Determine the [X, Y] coordinate at the center of the cell enclosing the given text.  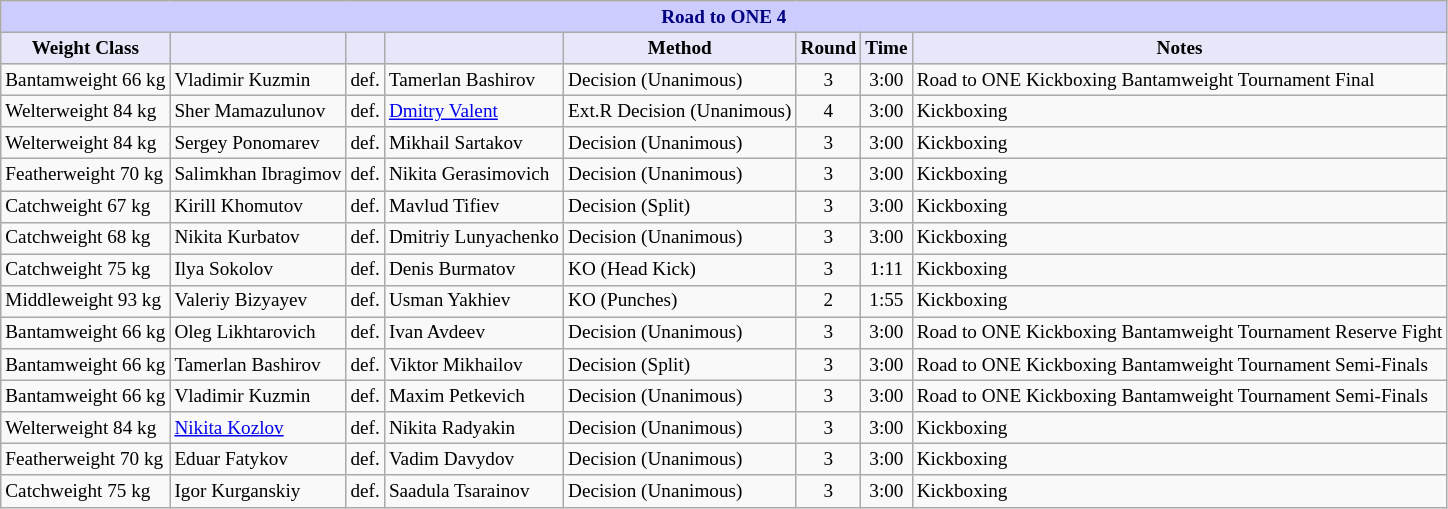
KO (Head Kick) [680, 270]
1:55 [886, 301]
Mikhail Sartakov [474, 143]
Method [680, 48]
Sergey Ponomarev [258, 143]
Dmitry Valent [474, 111]
Ivan Avdeev [474, 333]
Ilya Sokolov [258, 270]
Valeriy Bizyayev [258, 301]
Nikita Kurbatov [258, 238]
Time [886, 48]
4 [828, 111]
Road to ONE 4 [724, 17]
KO (Punches) [680, 301]
2 [828, 301]
Mavlud Tifiev [474, 206]
Salimkhan Ibragimov [258, 175]
Vadim Davydov [474, 460]
Dmitriy Lunyachenko [474, 238]
Eduar Fatykov [258, 460]
Road to ONE Kickboxing Bantamweight Tournament Final [1180, 80]
Nikita Kozlov [258, 428]
Road to ONE Kickboxing Bantamweight Tournament Reserve Fight [1180, 333]
Igor Kurganskiy [258, 491]
Saadula Tsarainov [474, 491]
Middleweight 93 kg [86, 301]
Denis Burmatov [474, 270]
Weight Class [86, 48]
Kirill Khomutov [258, 206]
Maxim Petkevich [474, 396]
Viktor Mikhailov [474, 365]
Usman Yakhiev [474, 301]
Nikita Radyakin [474, 428]
1:11 [886, 270]
Oleg Likhtarovich [258, 333]
Sher Mamazulunov [258, 111]
Round [828, 48]
Nikita Gerasimovich [474, 175]
Notes [1180, 48]
Catchweight 68 kg [86, 238]
Ext.R Decision (Unanimous) [680, 111]
Catchweight 67 kg [86, 206]
